Output the (x, y) coordinate of the center of the cell containing the given text.  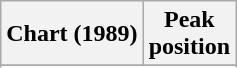
Peakposition (189, 34)
Chart (1989) (72, 34)
